Detect which cell encompasses the target text, then output its [X, Y] center coordinate. 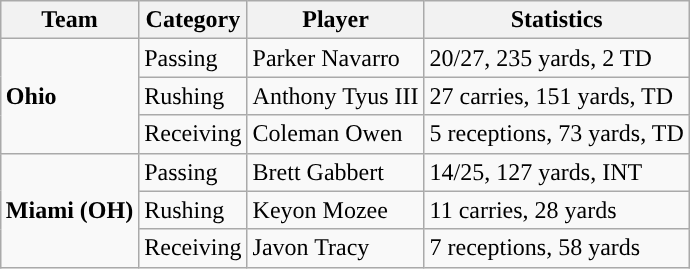
Player [336, 20]
Coleman Owen [336, 134]
Parker Navarro [336, 58]
Team [69, 20]
7 receptions, 58 yards [556, 248]
11 carries, 28 yards [556, 210]
Category [193, 20]
Miami (OH) [69, 210]
14/25, 127 yards, INT [556, 172]
Keyon Mozee [336, 210]
Ohio [69, 96]
Javon Tracy [336, 248]
5 receptions, 73 yards, TD [556, 134]
20/27, 235 yards, 2 TD [556, 58]
Brett Gabbert [336, 172]
Statistics [556, 20]
27 carries, 151 yards, TD [556, 96]
Anthony Tyus III [336, 96]
